Capture the cell that displays the provided text and extract its [x, y] central coordinate. 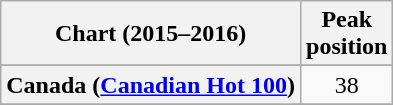
Peakposition [347, 34]
38 [347, 85]
Chart (2015–2016) [151, 34]
Canada (Canadian Hot 100) [151, 85]
